For the text-containing cell, return its midpoint in (X, Y) coordinate format. 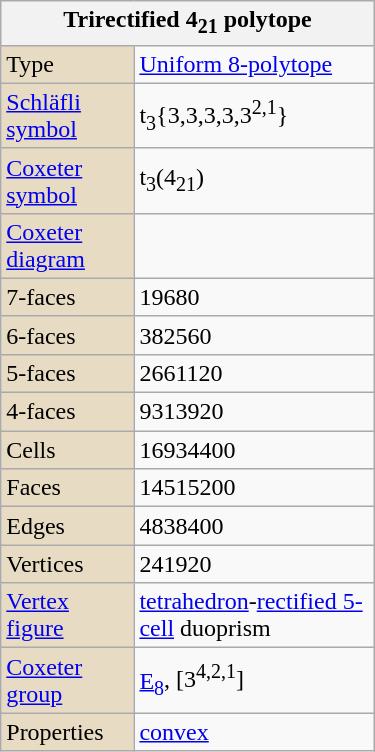
19680 (254, 297)
Trirectified 421 polytope (188, 23)
Schläfli symbol (68, 116)
Faces (68, 488)
382560 (254, 335)
Coxeter symbol (68, 180)
Cells (68, 450)
convex (254, 732)
14515200 (254, 488)
Vertex figure (68, 616)
16934400 (254, 450)
Properties (68, 732)
9313920 (254, 412)
Coxeter group (68, 680)
2661120 (254, 373)
t3{3,3,3,3,32,1} (254, 116)
4-faces (68, 412)
Type (68, 64)
Vertices (68, 564)
7-faces (68, 297)
Coxeter diagram (68, 246)
E8, [34,2,1] (254, 680)
t3(421) (254, 180)
4838400 (254, 526)
Uniform 8-polytope (254, 64)
6-faces (68, 335)
tetrahedron-rectified 5-cell duoprism (254, 616)
241920 (254, 564)
Edges (68, 526)
5-faces (68, 373)
